Capture the cell that displays the provided text and extract its [X, Y] central coordinate. 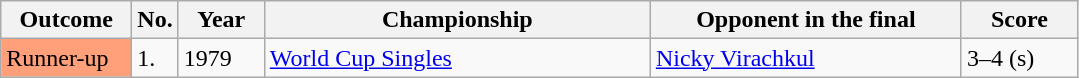
Year [221, 20]
World Cup Singles [457, 58]
Championship [457, 20]
Score [1019, 20]
3–4 (s) [1019, 58]
Runner-up [66, 58]
No. [155, 20]
1. [155, 58]
Opponent in the final [806, 20]
Nicky Virachkul [806, 58]
Outcome [66, 20]
1979 [221, 58]
